Determine the [X, Y] coordinate at the center of the cell enclosing the given text.  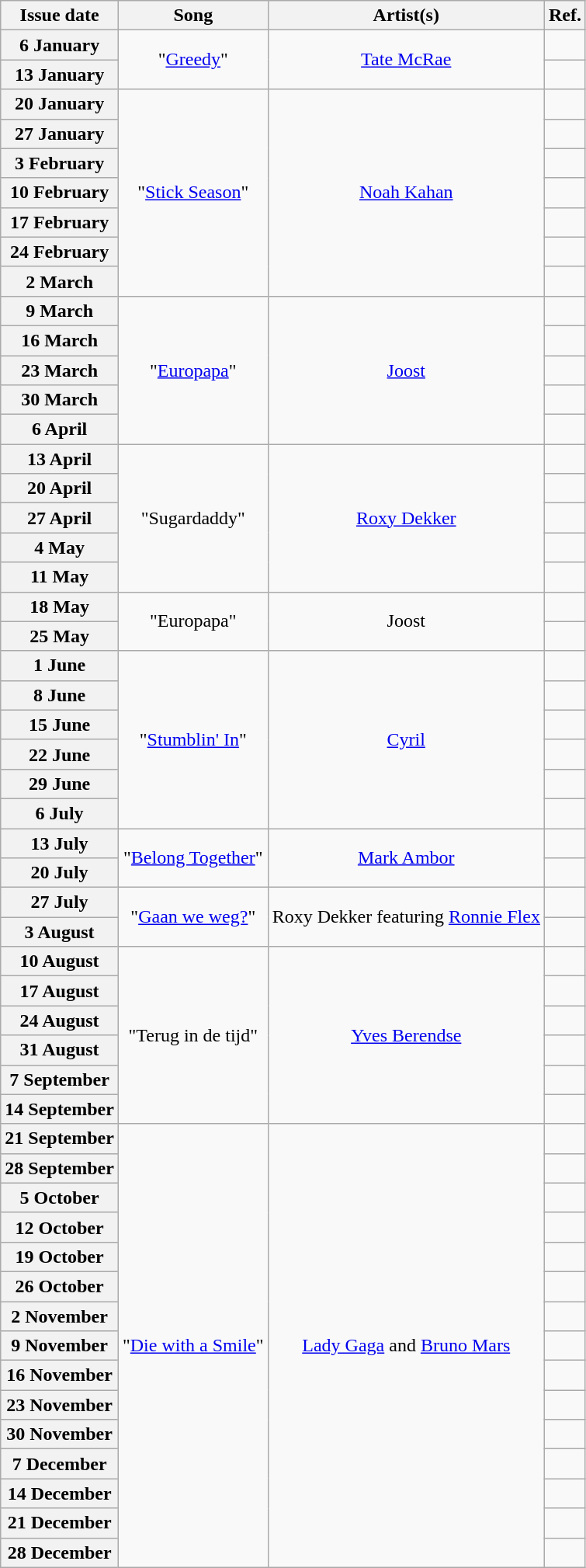
"Terug in de tijd" [192, 1035]
8 June [60, 695]
14 September [60, 1109]
Yves Berendse [406, 1035]
Noah Kahan [406, 193]
25 May [60, 636]
20 April [60, 488]
21 December [60, 1523]
1 June [60, 666]
24 August [60, 1020]
27 January [60, 134]
10 August [60, 961]
21 September [60, 1139]
27 July [60, 902]
30 November [60, 1434]
17 August [60, 991]
4 May [60, 548]
10 February [60, 193]
3 August [60, 932]
13 April [60, 459]
"Gaan we weg?" [192, 917]
9 November [60, 1346]
5 October [60, 1198]
31 August [60, 1050]
12 October [60, 1227]
Lady Gaga and Bruno Mars [406, 1345]
"Stick Season" [192, 193]
22 June [60, 754]
Issue date [60, 16]
28 September [60, 1168]
6 April [60, 429]
Artist(s) [406, 16]
29 June [60, 784]
6 January [60, 45]
Cyril [406, 739]
"Sugardaddy" [192, 518]
14 December [60, 1493]
2 November [60, 1316]
23 March [60, 370]
Roxy Dekker featuring Ronnie Flex [406, 917]
9 March [60, 311]
11 May [60, 577]
13 July [60, 843]
16 November [60, 1375]
Mark Ambor [406, 857]
"Stumblin' In" [192, 739]
30 March [60, 400]
7 September [60, 1080]
23 November [60, 1405]
16 March [60, 340]
Roxy Dekker [406, 518]
26 October [60, 1286]
"Greedy" [192, 60]
"Die with a Smile" [192, 1345]
24 February [60, 252]
20 July [60, 873]
Tate McRae [406, 60]
Ref. [565, 16]
2 March [60, 281]
17 February [60, 222]
15 June [60, 725]
Song [192, 16]
13 January [60, 75]
28 December [60, 1552]
19 October [60, 1257]
27 April [60, 518]
3 February [60, 163]
6 July [60, 813]
18 May [60, 607]
7 December [60, 1464]
"Belong Together" [192, 857]
20 January [60, 104]
